Identify which cell holds the provided text, then report its [X, Y] central coordinate. 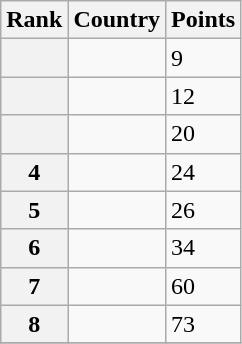
Points [204, 20]
73 [204, 324]
60 [204, 286]
Country [117, 20]
5 [34, 210]
7 [34, 286]
20 [204, 134]
12 [204, 96]
9 [204, 58]
26 [204, 210]
24 [204, 172]
6 [34, 248]
4 [34, 172]
Rank [34, 20]
8 [34, 324]
34 [204, 248]
